Determine the (X, Y) coordinate at the center of the cell enclosing the given text.  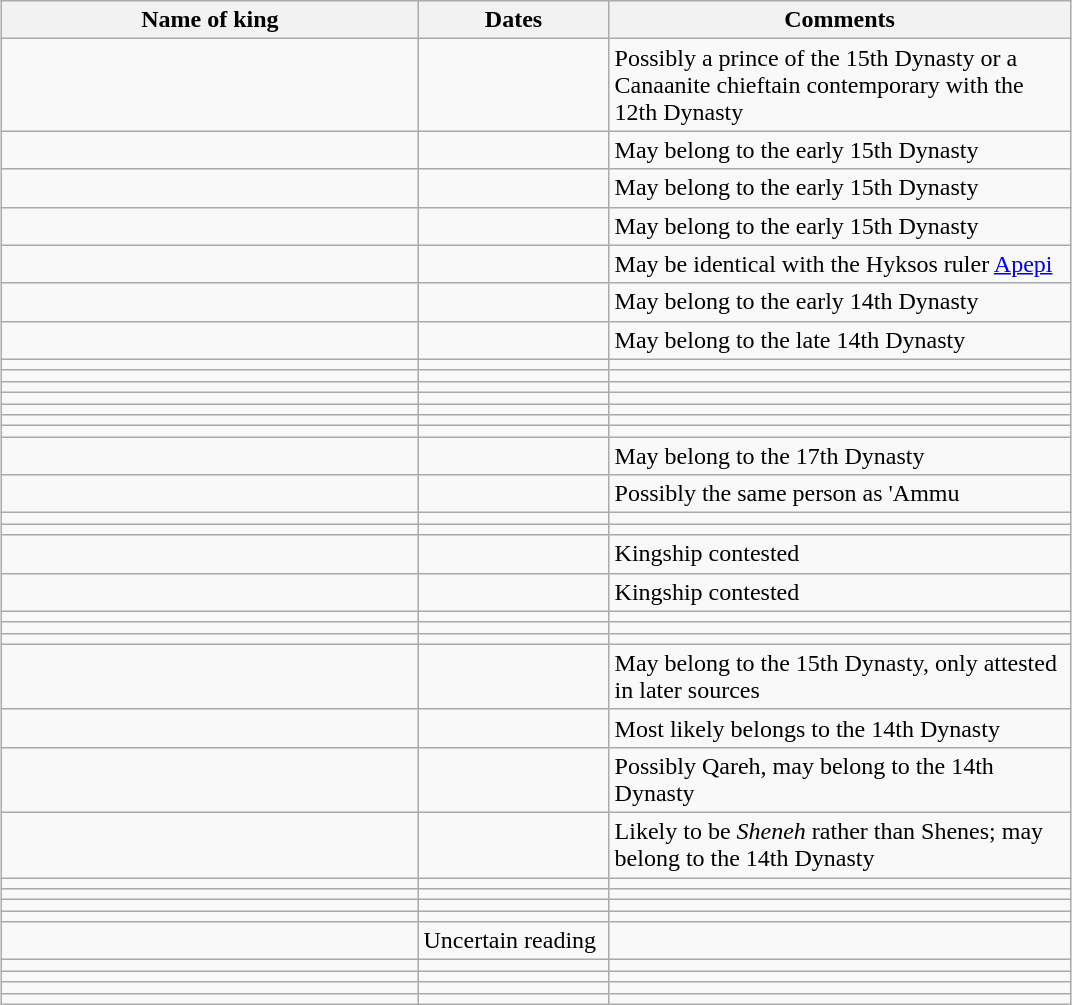
Dates (514, 20)
Most likely belongs to the 14th Dynasty (840, 728)
Uncertain reading (514, 941)
Comments (840, 20)
Name of king (210, 20)
May belong to the 15th Dynasty, only attested in later sources (840, 676)
Possibly Qareh, may belong to the 14th Dynasty (840, 780)
May belong to the early 14th Dynasty (840, 302)
Possibly the same person as 'Ammu (840, 494)
Possibly a prince of the 15th Dynasty or a Canaanite chieftain contemporary with the 12th Dynasty (840, 85)
May be identical with the Hyksos ruler Apepi (840, 264)
May belong to the late 14th Dynasty (840, 340)
May belong to the 17th Dynasty (840, 456)
Likely to be Sheneh rather than Shenes; may belong to the 14th Dynasty (840, 844)
